Output the [X, Y] coordinate of the center of the cell containing the given text.  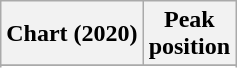
Chart (2020) [72, 34]
Peakposition [189, 34]
